Output the (x, y) coordinate of the center of the cell containing the given text.  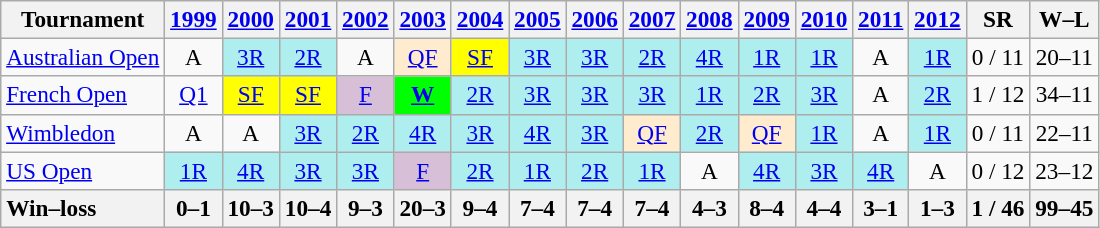
4–3 (710, 208)
1999 (194, 19)
W–L (1064, 19)
2010 (824, 19)
Wimbledon (83, 133)
4–4 (824, 208)
0–1 (194, 208)
French Open (83, 95)
Australian Open (83, 57)
22–11 (1064, 133)
2012 (938, 19)
SR (998, 19)
20–11 (1064, 57)
2008 (710, 19)
34–11 (1064, 95)
2007 (652, 19)
2000 (250, 19)
2002 (366, 19)
2006 (594, 19)
2005 (538, 19)
Win–loss (83, 208)
Q1 (194, 95)
3–1 (881, 208)
2011 (881, 19)
0 / 12 (998, 170)
2009 (766, 19)
Tournament (83, 19)
W (422, 95)
10–3 (250, 208)
9–3 (366, 208)
1 / 46 (998, 208)
9–4 (480, 208)
2003 (422, 19)
8–4 (766, 208)
2004 (480, 19)
US Open (83, 170)
1–3 (938, 208)
2001 (308, 19)
1 / 12 (998, 95)
99–45 (1064, 208)
23–12 (1064, 170)
20–3 (422, 208)
10–4 (308, 208)
